Output the (X, Y) coordinate of the center of the cell containing the given text.  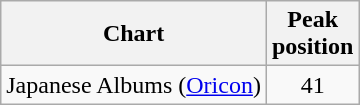
41 (312, 85)
Chart (134, 34)
Peakposition (312, 34)
Japanese Albums (Oricon) (134, 85)
